Provide the (X, Y) coordinate of the cell's center where the given text is located.  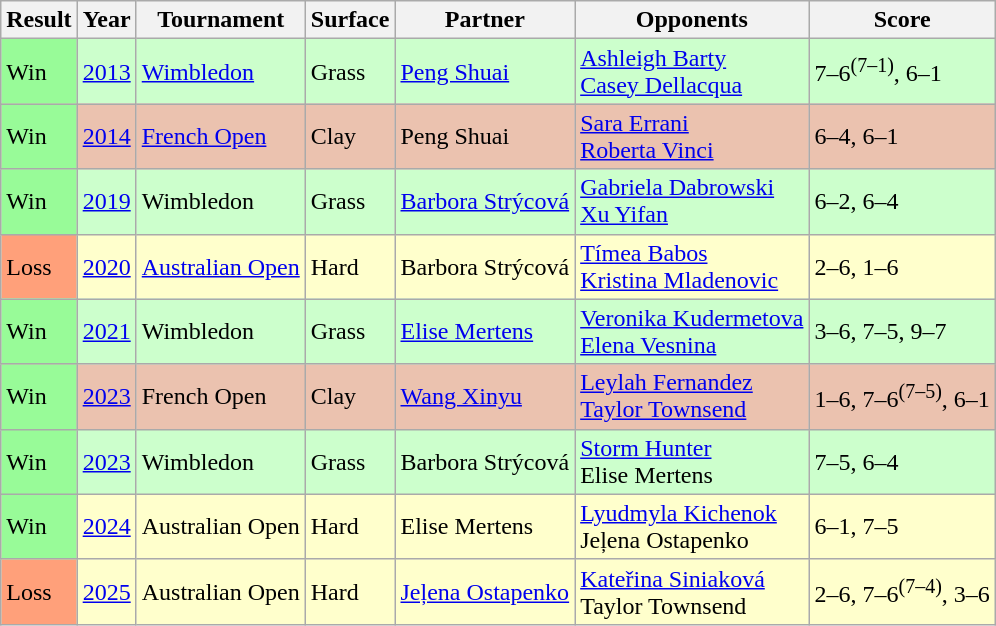
Jeļena Ostapenko (485, 592)
Score (902, 20)
2024 (106, 526)
Lyudmyla Kichenok Jeļena Ostapenko (692, 526)
Partner (485, 20)
2025 (106, 592)
2013 (106, 72)
Storm Hunter Elise Mertens (692, 462)
2020 (106, 266)
2019 (106, 202)
Wang Xinyu (485, 396)
Surface (350, 20)
Result (39, 20)
Veronika Kudermetova Elena Vesnina (692, 332)
2–6, 7–6(7–4), 3–6 (902, 592)
1–6, 7–6(7–5), 6–1 (902, 396)
2021 (106, 332)
Tímea Babos Kristina Mladenovic (692, 266)
Ashleigh Barty Casey Dellacqua (692, 72)
2014 (106, 136)
Leylah Fernandez Taylor Townsend (692, 396)
Opponents (692, 20)
2–6, 1–6 (902, 266)
Year (106, 20)
7–5, 6–4 (902, 462)
6–2, 6–4 (902, 202)
6–4, 6–1 (902, 136)
Tournament (220, 20)
3–6, 7–5, 9–7 (902, 332)
6–1, 7–5 (902, 526)
Gabriela Dabrowski Xu Yifan (692, 202)
Sara Errani Roberta Vinci (692, 136)
Kateřina Siniaková Taylor Townsend (692, 592)
7–6(7–1), 6–1 (902, 72)
